Find where the given text appears and provide that cell's center as (x, y) coordinate. 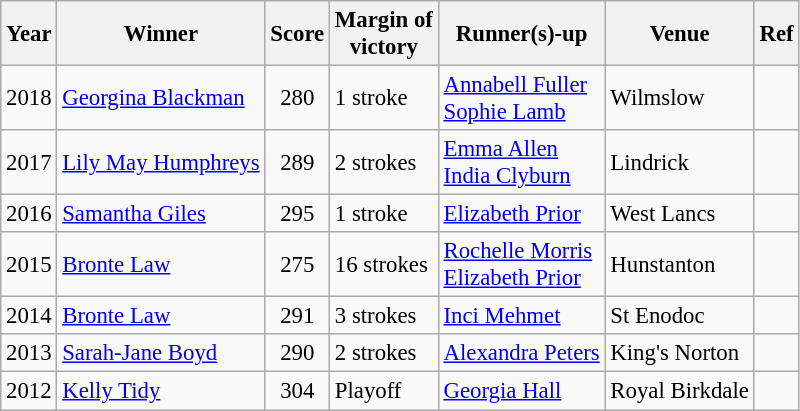
West Lancs (680, 214)
295 (298, 214)
Playoff (384, 391)
289 (298, 162)
2013 (29, 353)
Hunstanton (680, 264)
Emma AllenIndia Clyburn (522, 162)
304 (298, 391)
Elizabeth Prior (522, 214)
Year (29, 34)
275 (298, 264)
Venue (680, 34)
Alexandra Peters (522, 353)
Lily May Humphreys (161, 162)
2014 (29, 316)
2018 (29, 98)
Inci Mehmet (522, 316)
St Enodoc (680, 316)
Margin ofvictory (384, 34)
3 strokes (384, 316)
Kelly Tidy (161, 391)
Wilmslow (680, 98)
Samantha Giles (161, 214)
Annabell FullerSophie Lamb (522, 98)
Runner(s)-up (522, 34)
Sarah-Jane Boyd (161, 353)
Lindrick (680, 162)
Georgia Hall (522, 391)
280 (298, 98)
Rochelle MorrisElizabeth Prior (522, 264)
2016 (29, 214)
Score (298, 34)
16 strokes (384, 264)
2012 (29, 391)
2017 (29, 162)
Georgina Blackman (161, 98)
290 (298, 353)
291 (298, 316)
2015 (29, 264)
Ref (776, 34)
Winner (161, 34)
Royal Birkdale (680, 391)
King's Norton (680, 353)
